Return [x, y] of the center of cell containing provided text 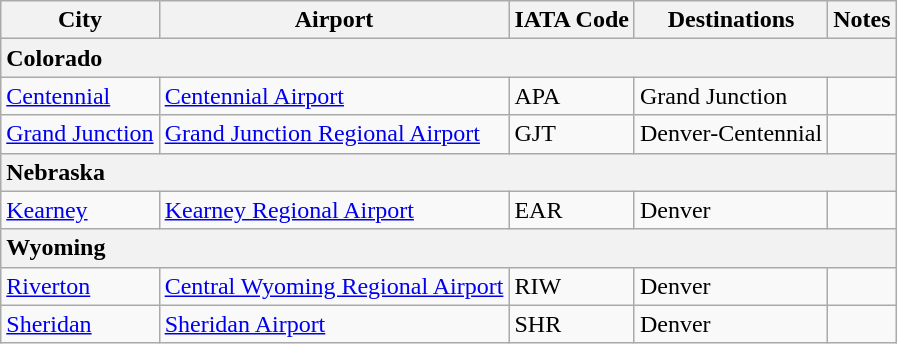
RIW [572, 286]
Denver-Centennial [730, 134]
IATA Code [572, 20]
Nebraska [448, 172]
Grand Junction Regional Airport [334, 134]
Wyoming [448, 248]
EAR [572, 210]
Kearney Regional Airport [334, 210]
Destinations [730, 20]
Centennial Airport [334, 96]
Riverton [80, 286]
Kearney [80, 210]
Central Wyoming Regional Airport [334, 286]
Notes [862, 20]
Airport [334, 20]
Colorado [448, 58]
GJT [572, 134]
City [80, 20]
Sheridan Airport [334, 324]
SHR [572, 324]
Sheridan [80, 324]
Centennial [80, 96]
APA [572, 96]
